Determine the (x, y) coordinate at the center of the cell enclosing the given text.  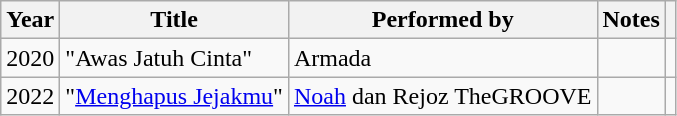
2022 (30, 96)
Armada (442, 58)
Performed by (442, 20)
"Awas Jatuh Cinta" (174, 58)
Title (174, 20)
Notes (631, 20)
"Menghapus Jejakmu" (174, 96)
Noah dan Rejoz TheGROOVE (442, 96)
Year (30, 20)
2020 (30, 58)
